Search for the cell housing the specified text and yield its [X, Y] center coordinate. 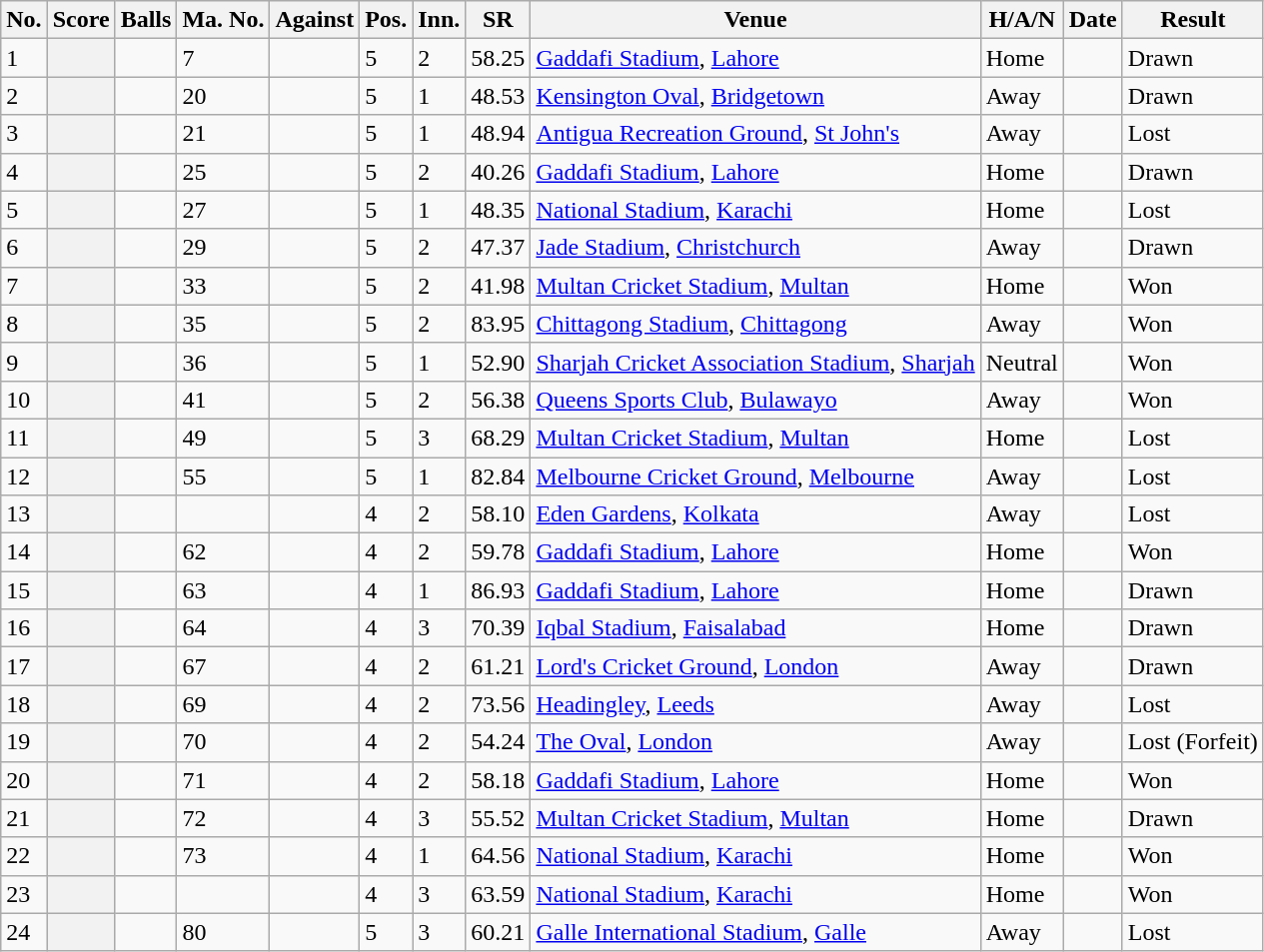
16 [24, 628]
23 [24, 894]
67 [224, 666]
35 [224, 324]
Venue [755, 20]
H/A/N [1021, 20]
48.94 [498, 134]
Melbourne Cricket Ground, Melbourne [755, 476]
61.21 [498, 666]
64 [224, 628]
83.95 [498, 324]
Date [1093, 20]
73 [224, 856]
25 [224, 172]
Neutral [1021, 362]
27 [224, 210]
18 [24, 704]
6 [24, 248]
70 [224, 742]
49 [224, 438]
64.56 [498, 856]
Eden Gardens, Kolkata [755, 514]
Chittagong Stadium, Chittagong [755, 324]
55 [224, 476]
58.10 [498, 514]
Sharjah Cricket Association Stadium, Sharjah [755, 362]
73.56 [498, 704]
Pos. [386, 20]
The Oval, London [755, 742]
14 [24, 552]
41.98 [498, 286]
70.39 [498, 628]
8 [24, 324]
52.90 [498, 362]
33 [224, 286]
Queens Sports Club, Bulawayo [755, 400]
13 [24, 514]
72 [224, 818]
29 [224, 248]
55.52 [498, 818]
Result [1193, 20]
Score [81, 20]
Against [315, 20]
Iqbal Stadium, Faisalabad [755, 628]
41 [224, 400]
86.93 [498, 590]
48.53 [498, 96]
59.78 [498, 552]
56.38 [498, 400]
22 [24, 856]
63.59 [498, 894]
SR [498, 20]
Balls [146, 20]
24 [24, 932]
11 [24, 438]
47.37 [498, 248]
Headingley, Leeds [755, 704]
36 [224, 362]
82.84 [498, 476]
Lord's Cricket Ground, London [755, 666]
48.35 [498, 210]
Jade Stadium, Christchurch [755, 248]
68.29 [498, 438]
Lost (Forfeit) [1193, 742]
Ma. No. [224, 20]
15 [24, 590]
58.18 [498, 780]
69 [224, 704]
60.21 [498, 932]
Inn. [440, 20]
40.26 [498, 172]
Kensington Oval, Bridgetown [755, 96]
17 [24, 666]
No. [24, 20]
63 [224, 590]
80 [224, 932]
19 [24, 742]
62 [224, 552]
12 [24, 476]
71 [224, 780]
58.25 [498, 58]
10 [24, 400]
54.24 [498, 742]
Galle International Stadium, Galle [755, 932]
Antigua Recreation Ground, St John's [755, 134]
9 [24, 362]
